Determine the (x, y) coordinate at the center of the cell enclosing the given text.  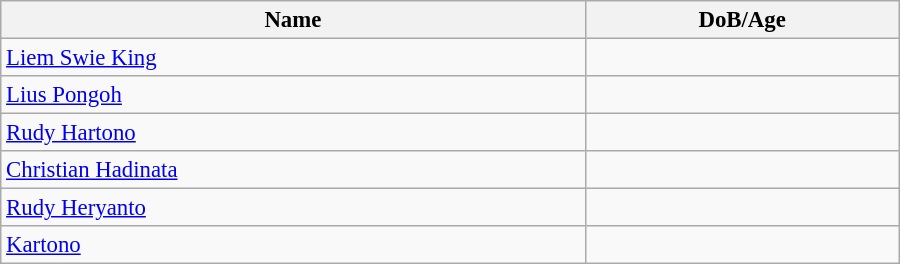
Rudy Hartono (293, 133)
Christian Hadinata (293, 170)
Rudy Heryanto (293, 208)
DoB/Age (742, 20)
Name (293, 20)
Lius Pongoh (293, 95)
Liem Swie King (293, 58)
Kartono (293, 245)
